Determine the [X, Y] coordinate at the center of the cell enclosing the given text.  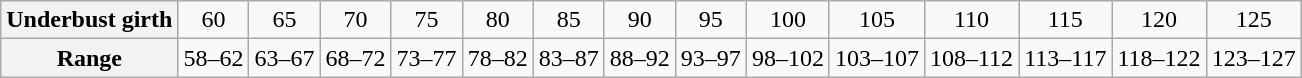
103–107 [876, 58]
105 [876, 20]
83–87 [568, 58]
63–67 [284, 58]
Underbust girth [90, 20]
118–122 [1159, 58]
58–62 [214, 58]
73–77 [426, 58]
110 [971, 20]
123–127 [1254, 58]
65 [284, 20]
90 [640, 20]
125 [1254, 20]
85 [568, 20]
115 [1066, 20]
93–97 [710, 58]
70 [356, 20]
100 [788, 20]
75 [426, 20]
88–92 [640, 58]
78–82 [498, 58]
113–117 [1066, 58]
Range [90, 58]
80 [498, 20]
108–112 [971, 58]
60 [214, 20]
95 [710, 20]
68–72 [356, 58]
120 [1159, 20]
98–102 [788, 58]
